Extract the [x, y] coordinate from the center of the cell holding the provided text.  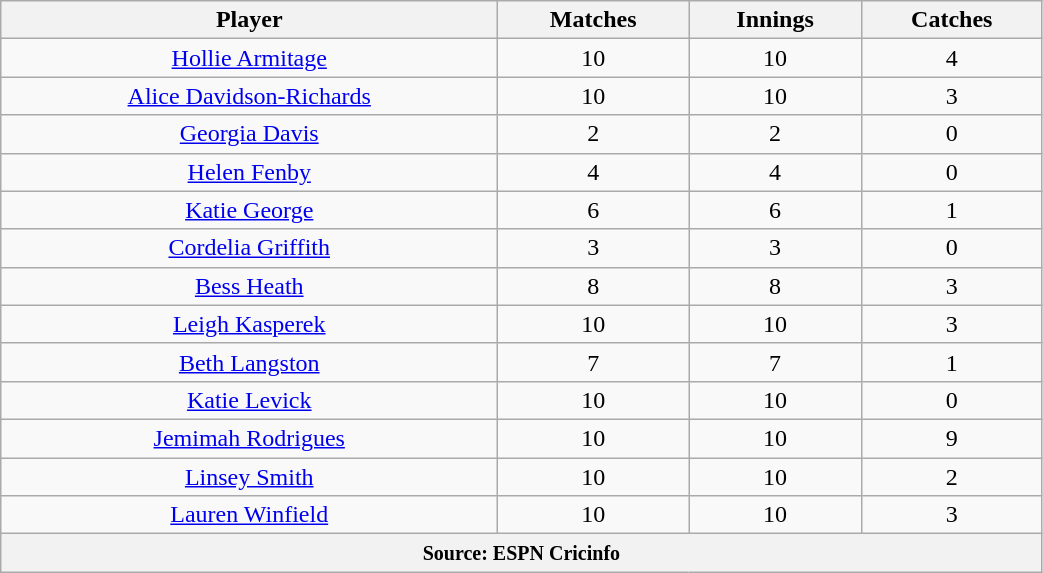
Hollie Armitage [250, 58]
Innings [776, 20]
Player [250, 20]
Source: ESPN Cricinfo [522, 553]
Katie Levick [250, 400]
Bess Heath [250, 286]
9 [952, 438]
Beth Langston [250, 362]
Linsey Smith [250, 477]
Lauren Winfield [250, 515]
Cordelia Griffith [250, 248]
Helen Fenby [250, 172]
Matches [594, 20]
Leigh Kasperek [250, 324]
Georgia Davis [250, 134]
Katie George [250, 210]
Jemimah Rodrigues [250, 438]
Catches [952, 20]
Alice Davidson-Richards [250, 96]
